Identify which cell holds the provided text, then report its (X, Y) central coordinate. 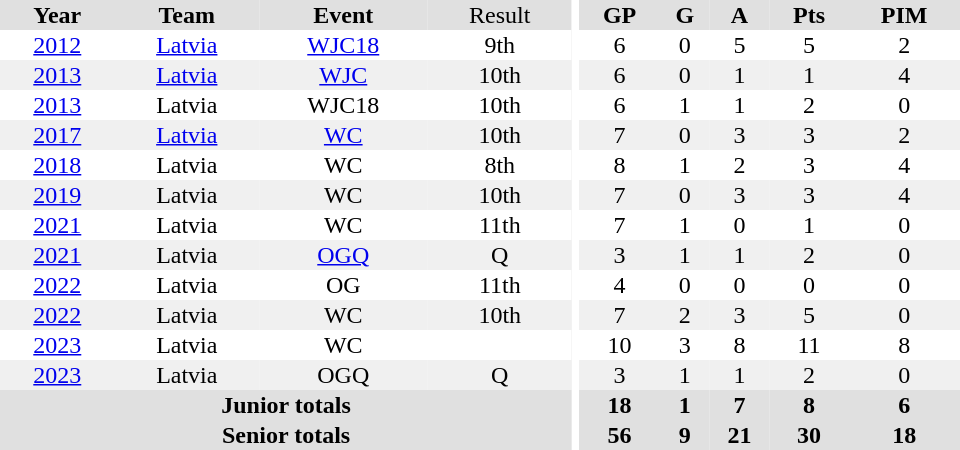
2019 (58, 195)
Year (58, 15)
9 (684, 435)
56 (620, 435)
2018 (58, 165)
Result (500, 15)
Pts (810, 15)
GP (620, 15)
OG (343, 285)
21 (740, 435)
10 (620, 345)
Junior totals (286, 405)
8th (500, 165)
30 (810, 435)
9th (500, 45)
Event (343, 15)
A (740, 15)
G (684, 15)
2012 (58, 45)
WJC (343, 75)
Senior totals (286, 435)
2017 (58, 135)
11 (810, 345)
PIM (904, 15)
Team (187, 15)
